For the text-containing cell, return its midpoint in (x, y) coordinate format. 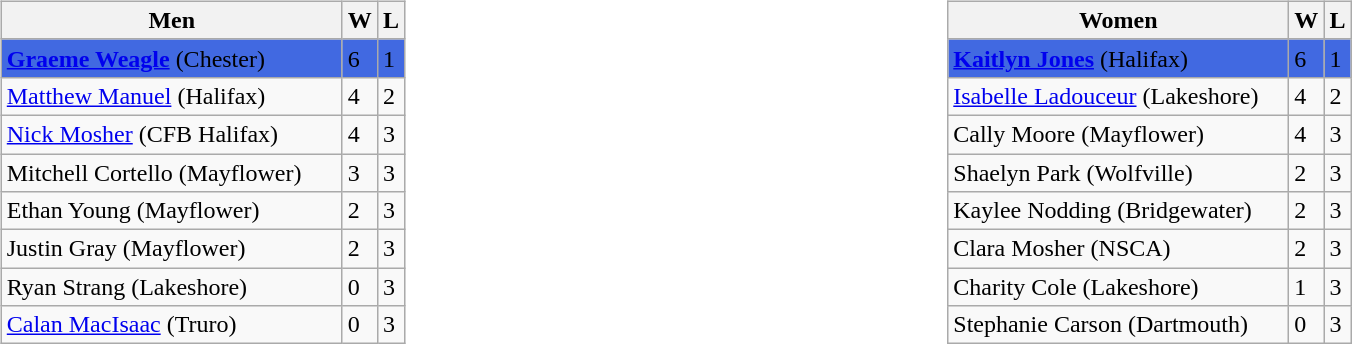
Calan MacIsaac (Truro) (172, 325)
Isabelle Ladouceur (Lakeshore) (1118, 96)
Ethan Young (Mayflower) (172, 211)
Charity Cole (Lakeshore) (1118, 287)
Cally Moore (Mayflower) (1118, 134)
Stephanie Carson (Dartmouth) (1118, 325)
Men (172, 20)
Matthew Manuel (Halifax) (172, 96)
Clara Mosher (NSCA) (1118, 249)
Justin Gray (Mayflower) (172, 249)
Mitchell Cortello (Mayflower) (172, 173)
Ryan Strang (Lakeshore) (172, 287)
Kaitlyn Jones (Halifax) (1118, 58)
Kaylee Nodding (Bridgewater) (1118, 211)
Nick Mosher (CFB Halifax) (172, 134)
Shaelyn Park (Wolfville) (1118, 173)
Graeme Weagle (Chester) (172, 58)
Women (1118, 20)
